Scan for the cell matching the given text and deliver its [X, Y] coordinate at center. 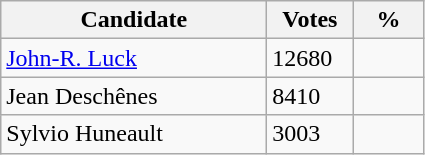
Sylvio Huneault [134, 134]
3003 [310, 134]
Jean Deschênes [134, 96]
% [388, 20]
8410 [310, 96]
Votes [310, 20]
John-R. Luck [134, 58]
12680 [310, 58]
Candidate [134, 20]
